Capture the cell that displays the provided text and extract its [X, Y] central coordinate. 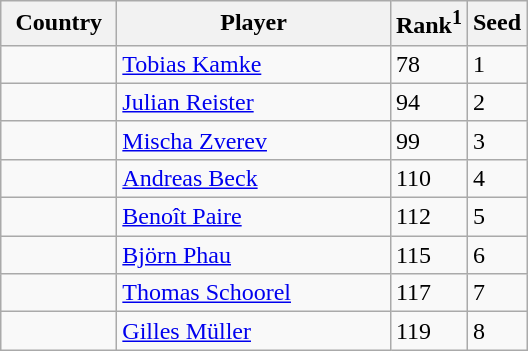
Benoît Paire [254, 217]
6 [496, 255]
115 [428, 255]
78 [428, 64]
119 [428, 331]
99 [428, 140]
Thomas Schoorel [254, 293]
2 [496, 102]
Gilles Müller [254, 331]
110 [428, 178]
3 [496, 140]
Seed [496, 24]
94 [428, 102]
Julian Reister [254, 102]
Country [59, 24]
4 [496, 178]
Björn Phau [254, 255]
1 [496, 64]
112 [428, 217]
Mischa Zverev [254, 140]
7 [496, 293]
Rank1 [428, 24]
117 [428, 293]
Player [254, 24]
5 [496, 217]
Andreas Beck [254, 178]
Tobias Kamke [254, 64]
8 [496, 331]
